Find where the given text appears and provide that cell's center as (X, Y) coordinate. 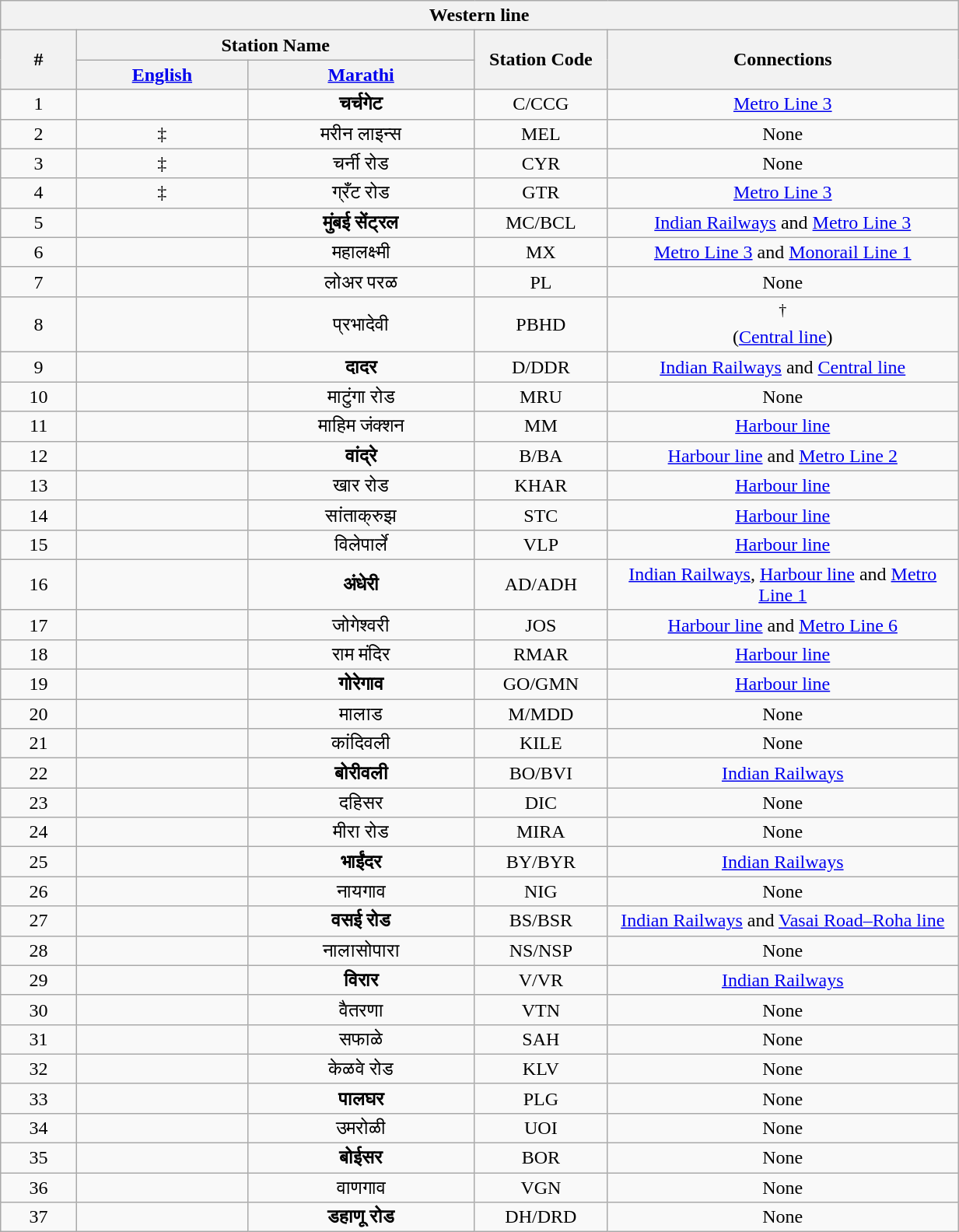
5 (39, 222)
Station Code (541, 60)
V/VR (541, 980)
MEL (541, 134)
35 (39, 1158)
JOS (541, 625)
PLG (541, 1098)
लोअर परळ (361, 282)
15 (39, 544)
Metro Line 3 and Monorail Line 1 (782, 252)
राम मंदिर (361, 654)
MM (541, 426)
Indian Railways and Vasai Road–Roha line (782, 921)
CYR (541, 163)
BO/BVI (541, 773)
10 (39, 397)
सांताक्रुझ (361, 515)
22 (39, 773)
PL (541, 282)
32 (39, 1069)
# (39, 60)
STC (541, 515)
VLP (541, 544)
29 (39, 980)
GTR (541, 193)
ग्रँट रोड (361, 193)
27 (39, 921)
डहाणू रोड (361, 1217)
Harbour line and Metro Line 2 (782, 456)
16 (39, 585)
37 (39, 1217)
वसई रोड (361, 921)
केळवे रोड (361, 1069)
दादर (361, 367)
अंधेरी (361, 585)
मुंबई सेंट्रल (361, 222)
Harbour line and Metro Line 6 (782, 625)
नायगाव (361, 891)
DIC (541, 803)
21 (39, 744)
28 (39, 950)
DH/DRD (541, 1217)
BS/BSR (541, 921)
25 (39, 862)
36 (39, 1188)
जोगेश्वरी (361, 625)
D/DDR (541, 367)
11 (39, 426)
RMAR (541, 654)
† (Central line) (782, 324)
B/BA (541, 456)
UOI (541, 1128)
NS/NSP (541, 950)
19 (39, 684)
MX (541, 252)
C/CCG (541, 104)
BY/BYR (541, 862)
17 (39, 625)
KLV (541, 1069)
VGN (541, 1188)
नालासोपारा (361, 950)
GO/GMN (541, 684)
23 (39, 803)
14 (39, 515)
उमरोळी (361, 1128)
18 (39, 654)
NIG (541, 891)
31 (39, 1039)
BOR (541, 1158)
कांदिवली (361, 744)
30 (39, 1010)
MRU (541, 397)
33 (39, 1098)
चर्नी रोड (361, 163)
Indian Railways, Harbour line and Metro Line 1 (782, 585)
1 (39, 104)
गोरेगाव (361, 684)
34 (39, 1128)
खार रोड (361, 485)
विलेपार्ले (361, 544)
मरीन लाइन्स (361, 134)
Western line (479, 16)
वांद्रे (361, 456)
विरार (361, 980)
Station Name (275, 45)
चर्चगेट (361, 104)
13 (39, 485)
वाणगाव (361, 1188)
KILE (541, 744)
मीरा रोड (361, 832)
6 (39, 252)
Indian Railways and Central line (782, 367)
Connections (782, 60)
Indian Railways and Metro Line 3 (782, 222)
20 (39, 714)
मालाड (361, 714)
महालक्ष्मी (361, 252)
प्रभादेवी (361, 324)
9 (39, 367)
M/MDD (541, 714)
English (162, 75)
बोईसर (361, 1158)
माटुंगा रोड (361, 397)
8 (39, 324)
PBHD (541, 324)
दहिसर (361, 803)
MC/BCL (541, 222)
SAH (541, 1039)
26 (39, 891)
7 (39, 282)
KHAR (541, 485)
AD/ADH (541, 585)
2 (39, 134)
Marathi (361, 75)
12 (39, 456)
24 (39, 832)
VTN (541, 1010)
MIRA (541, 832)
3 (39, 163)
वैतरणा (361, 1010)
भाईंदर (361, 862)
माहिम जंक्शन (361, 426)
पालघर (361, 1098)
बोरीवली (361, 773)
सफाळे (361, 1039)
4 (39, 193)
